Provide the [x, y] coordinate of the cell's center where the given text is located.  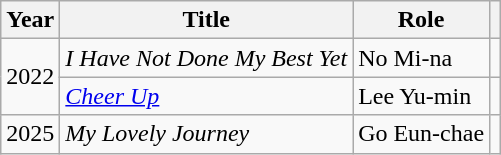
2025 [30, 134]
Go Eun-chae [422, 134]
Title [206, 20]
No Mi-na [422, 58]
2022 [30, 77]
Role [422, 20]
Year [30, 20]
Lee Yu-min [422, 96]
Cheer Up [206, 96]
My Lovely Journey [206, 134]
I Have Not Done My Best Yet [206, 58]
